Return the [x, y] coordinate for the center point of the cell that contains the specified text.  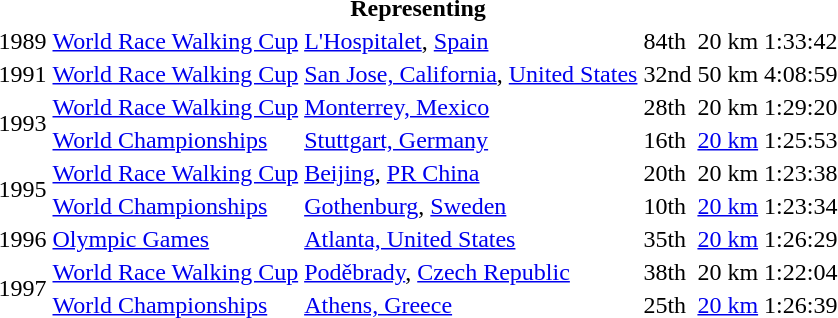
20th [668, 173]
35th [668, 239]
10th [668, 206]
San Jose, California, United States [471, 74]
38th [668, 272]
Stuttgart, Germany [471, 140]
Olympic Games [176, 239]
32nd [668, 74]
Poděbrady, Czech Republic [471, 272]
16th [668, 140]
L'Hospitalet, Spain [471, 41]
Gothenburg, Sweden [471, 206]
Beijing, PR China [471, 173]
50 km [728, 74]
28th [668, 107]
84th [668, 41]
Monterrey, Mexico [471, 107]
Atlanta, United States [471, 239]
